Determine the [x, y] coordinate at the center of the cell enclosing the given text.  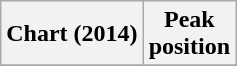
Peakposition [189, 34]
Chart (2014) [72, 34]
